Extract the (x, y) coordinate from the center of the cell holding the provided text.  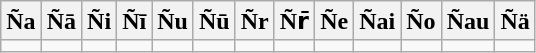
Ña (21, 21)
Ñī (134, 21)
Ñr̄ (294, 21)
Ñr (254, 21)
Ñi (100, 21)
Ñā (61, 21)
Ñä (515, 21)
Ñe (334, 21)
Ño (421, 21)
Ñai (378, 21)
Ñu (173, 21)
Ñau (468, 21)
Ñū (214, 21)
